Provide the [x, y] coordinate of the cell's center where the given text is located.  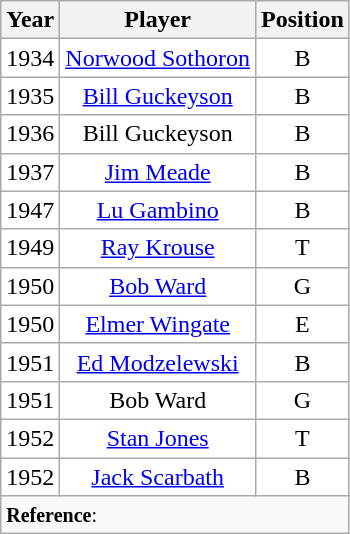
1947 [30, 210]
Stan Jones [158, 438]
Lu Gambino [158, 210]
Position [303, 20]
Jim Meade [158, 172]
Ray Krouse [158, 248]
1949 [30, 248]
Norwood Sothoron [158, 58]
1934 [30, 58]
1935 [30, 96]
Year [30, 20]
Player [158, 20]
1937 [30, 172]
Jack Scarbath [158, 477]
Elmer Wingate [158, 324]
E [303, 324]
1936 [30, 134]
Ed Modzelewski [158, 362]
Reference: [176, 515]
